Identify which cell holds the provided text, then report its [X, Y] central coordinate. 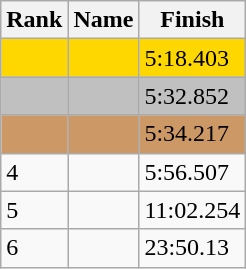
5:18.403 [192, 58]
4 [34, 172]
5:34.217 [192, 134]
Rank [34, 20]
6 [34, 248]
5 [34, 210]
23:50.13 [192, 248]
5:32.852 [192, 96]
11:02.254 [192, 210]
5:56.507 [192, 172]
Name [104, 20]
Finish [192, 20]
